Locate the cell with the specified text and output its (X, Y) center coordinate. 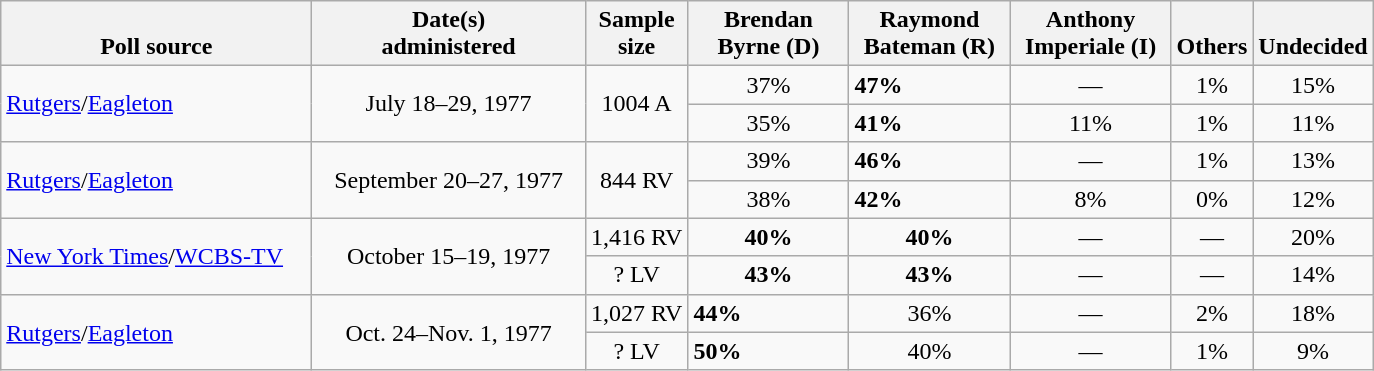
AnthonyImperiale (I) (1090, 34)
New York Times/WCBS-TV (156, 256)
October 15–19, 1977 (449, 256)
9% (1313, 351)
Others (1212, 34)
July 18–29, 1977 (449, 104)
39% (768, 161)
8% (1090, 199)
42% (930, 199)
Poll source (156, 34)
35% (768, 123)
Date(s)administered (449, 34)
15% (1313, 85)
1,416 RV (636, 237)
13% (1313, 161)
12% (1313, 199)
36% (930, 313)
1004 A (636, 104)
47% (930, 85)
Samplesize (636, 34)
Undecided (1313, 34)
44% (768, 313)
1,027 RV (636, 313)
Oct. 24–Nov. 1, 1977 (449, 332)
2% (1212, 313)
50% (768, 351)
14% (1313, 275)
38% (768, 199)
BrendanByrne (D) (768, 34)
RaymondBateman (R) (930, 34)
September 20–27, 1977 (449, 180)
20% (1313, 237)
18% (1313, 313)
844 RV (636, 180)
37% (768, 85)
0% (1212, 199)
46% (930, 161)
41% (930, 123)
